Search for the cell housing the specified text and yield its [X, Y] center coordinate. 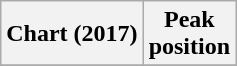
Chart (2017) [72, 34]
Peakposition [189, 34]
